From the cell containing the given text, extract its center point as [X, Y] coordinate. 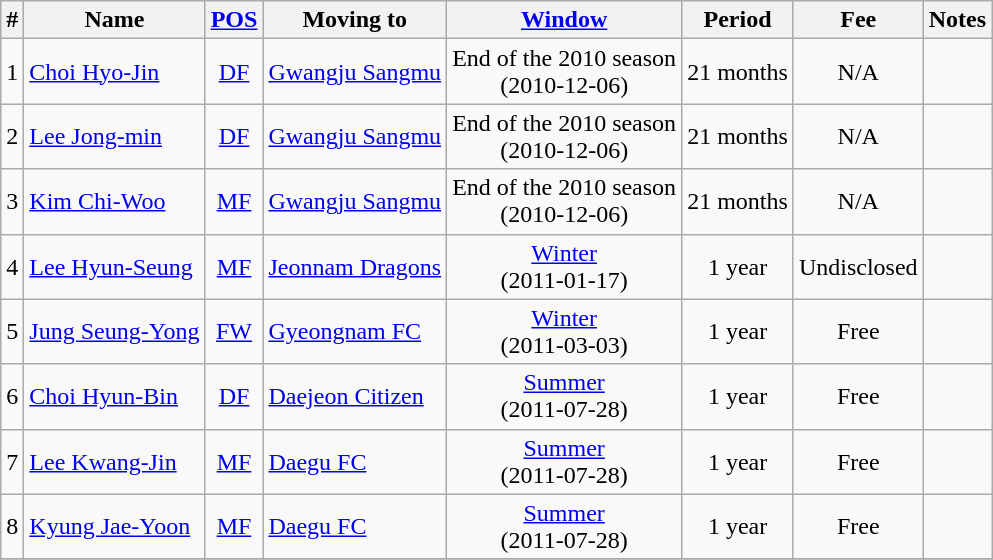
Choi Hyo-Jin [114, 72]
Lee Kwang-Jin [114, 462]
Lee Hyun-Seung [114, 266]
1 [12, 72]
8 [12, 526]
Jeonnam Dragons [355, 266]
FW [234, 332]
Jung Seung-Yong [114, 332]
Kim Chi-Woo [114, 202]
Undisclosed [858, 266]
4 [12, 266]
7 [12, 462]
Name [114, 20]
Period [738, 20]
Gyeongnam FC [355, 332]
# [12, 20]
5 [12, 332]
Lee Jong-min [114, 136]
Moving to [355, 20]
3 [12, 202]
Daejeon Citizen [355, 396]
Choi Hyun-Bin [114, 396]
Winter(2011-01-17) [564, 266]
POS [234, 20]
Window [564, 20]
2 [12, 136]
Kyung Jae-Yoon [114, 526]
6 [12, 396]
Notes [957, 20]
Fee [858, 20]
Winter(2011-03-03) [564, 332]
